For the text-containing cell, return its midpoint in [X, Y] coordinate format. 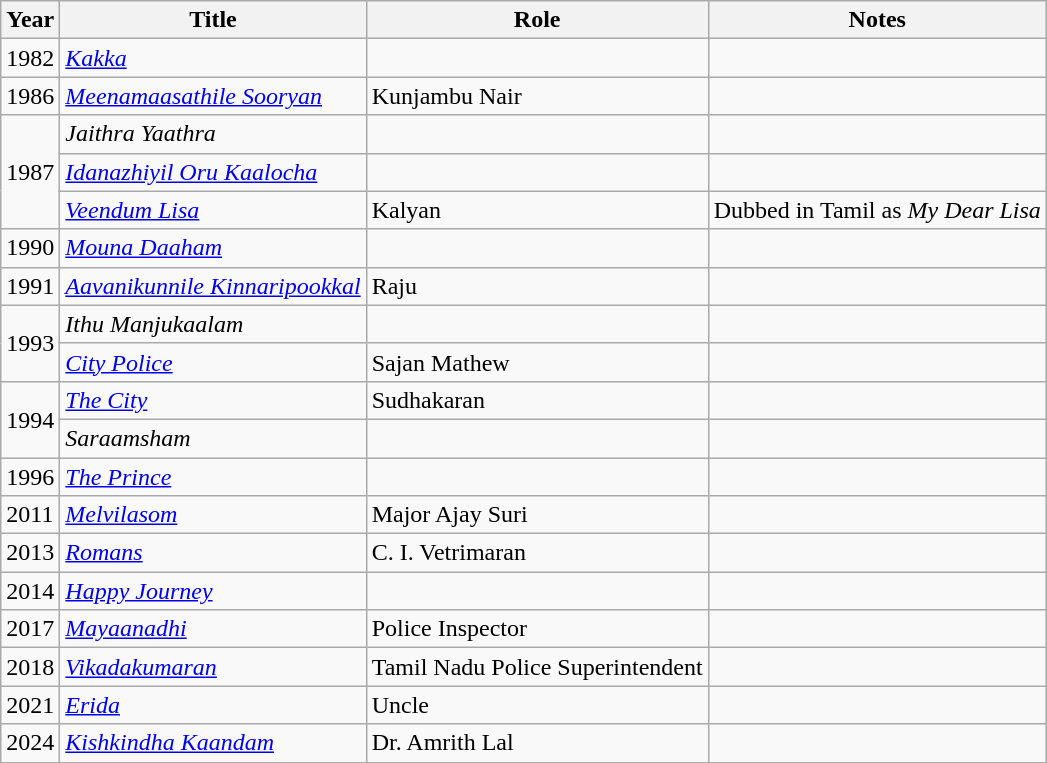
Mouna Daaham [213, 248]
Dubbed in Tamil as My Dear Lisa [877, 210]
Sajan Mathew [537, 362]
Happy Journey [213, 591]
1986 [30, 96]
City Police [213, 362]
Kishkindha Kaandam [213, 743]
Idanazhiyil Oru Kaalocha [213, 172]
Kalyan [537, 210]
Title [213, 20]
C. I. Vetrimaran [537, 553]
1993 [30, 343]
Role [537, 20]
Kakka [213, 58]
Tamil Nadu Police Superintendent [537, 667]
Raju [537, 286]
Meenamaasathile Sooryan [213, 96]
Saraamsham [213, 438]
Ithu Manjukaalam [213, 324]
2017 [30, 629]
The City [213, 400]
Sudhakaran [537, 400]
Uncle [537, 705]
Melvilasom [213, 515]
1982 [30, 58]
Notes [877, 20]
2014 [30, 591]
Major Ajay Suri [537, 515]
1991 [30, 286]
2021 [30, 705]
1996 [30, 477]
Aavanikunnile Kinnaripookkal [213, 286]
Romans [213, 553]
2024 [30, 743]
1990 [30, 248]
Dr. Amrith Lal [537, 743]
Erida [213, 705]
2011 [30, 515]
2018 [30, 667]
Year [30, 20]
Police Inspector [537, 629]
Jaithra Yaathra [213, 134]
Vikadakumaran [213, 667]
Mayaanadhi [213, 629]
The Prince [213, 477]
Kunjambu Nair [537, 96]
Veendum Lisa [213, 210]
2013 [30, 553]
1987 [30, 172]
1994 [30, 419]
